Capture the cell that displays the provided text and extract its [X, Y] central coordinate. 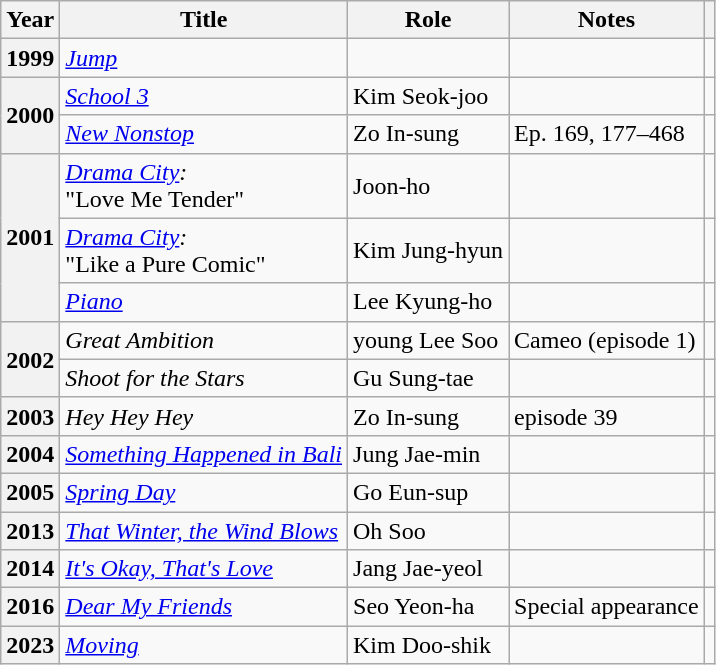
New Nonstop [204, 134]
Notes [607, 20]
Hey Hey Hey [204, 416]
Joon-ho [428, 186]
School 3 [204, 96]
Shoot for the Stars [204, 378]
Spring Day [204, 492]
Role [428, 20]
Drama City: "Love Me Tender" [204, 186]
Special appearance [607, 607]
Oh Soo [428, 531]
It's Okay, That's Love [204, 569]
episode 39 [607, 416]
Kim Doo-shik [428, 645]
Jung Jae-min [428, 454]
Lee Kyung-ho [428, 302]
2004 [30, 454]
Kim Seok-joo [428, 96]
2023 [30, 645]
Moving [204, 645]
young Lee Soo [428, 340]
2005 [30, 492]
Piano [204, 302]
Cameo (episode 1) [607, 340]
2016 [30, 607]
Drama City: "Like a Pure Comic" [204, 250]
Gu Sung-tae [428, 378]
1999 [30, 58]
2003 [30, 416]
2013 [30, 531]
2000 [30, 115]
2002 [30, 359]
2014 [30, 569]
Great Ambition [204, 340]
Title [204, 20]
Ep. 169, 177–468 [607, 134]
Dear My Friends [204, 607]
Jang Jae-yeol [428, 569]
That Winter, the Wind Blows [204, 531]
Kim Jung-hyun [428, 250]
Go Eun-sup [428, 492]
Something Happened in Bali [204, 454]
2001 [30, 237]
Seo Yeon-ha [428, 607]
Year [30, 20]
Jump [204, 58]
